For the text-containing cell, return its midpoint in [X, Y] coordinate format. 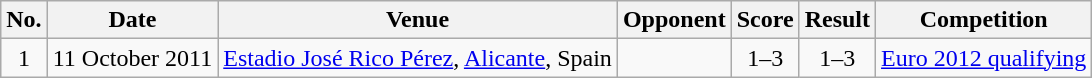
No. [24, 20]
Euro 2012 qualifying [984, 58]
11 October 2011 [132, 58]
Venue [418, 20]
Competition [984, 20]
Score [765, 20]
Date [132, 20]
Opponent [674, 20]
Result [837, 20]
1 [24, 58]
Estadio José Rico Pérez, Alicante, Spain [418, 58]
